Capture the cell that displays the provided text and extract its [X, Y] central coordinate. 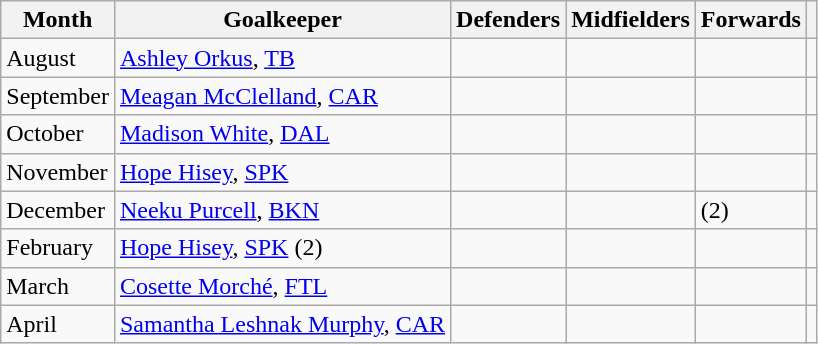
Ashley Orkus, TB [282, 58]
February [58, 248]
Neeku Purcell, BKN [282, 210]
Madison White, DAL [282, 134]
Cosette Morché, FTL [282, 286]
December [58, 210]
April [58, 324]
Midfielders [631, 20]
Defenders [508, 20]
August [58, 58]
November [58, 172]
September [58, 96]
October [58, 134]
Goalkeeper [282, 20]
Month [58, 20]
Hope Hisey, SPK (2) [282, 248]
Forwards [750, 20]
March [58, 286]
Meagan McClelland, CAR [282, 96]
(2) [750, 210]
Hope Hisey, SPK [282, 172]
Samantha Leshnak Murphy, CAR [282, 324]
